From the cell containing the given text, extract its center point as [x, y] coordinate. 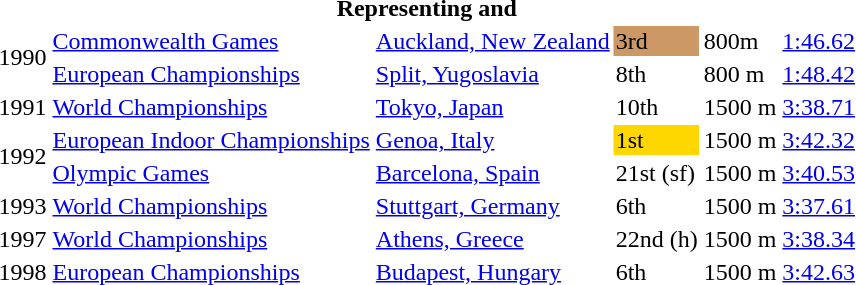
Auckland, New Zealand [492, 41]
European Championships [211, 74]
22nd (h) [656, 239]
21st (sf) [656, 173]
Athens, Greece [492, 239]
800m [740, 41]
Split, Yugoslavia [492, 74]
1st [656, 140]
European Indoor Championships [211, 140]
Olympic Games [211, 173]
Genoa, Italy [492, 140]
Commonwealth Games [211, 41]
10th [656, 107]
Tokyo, Japan [492, 107]
3rd [656, 41]
6th [656, 206]
8th [656, 74]
Barcelona, Spain [492, 173]
800 m [740, 74]
Stuttgart, Germany [492, 206]
